Pinpoint the cell where the given text exists, returning its (x, y) midpoint coordinate. 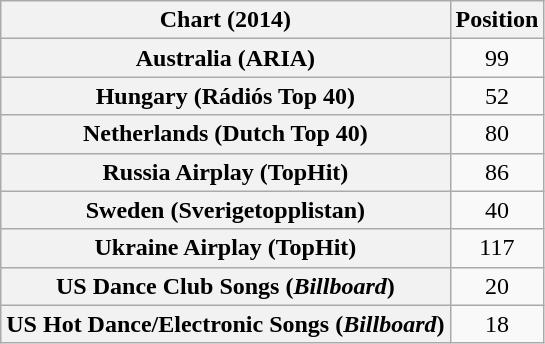
40 (497, 210)
Russia Airplay (TopHit) (226, 172)
US Hot Dance/Electronic Songs (Billboard) (226, 324)
Australia (ARIA) (226, 58)
Netherlands (Dutch Top 40) (226, 134)
80 (497, 134)
Position (497, 20)
99 (497, 58)
US Dance Club Songs (Billboard) (226, 286)
20 (497, 286)
Chart (2014) (226, 20)
Hungary (Rádiós Top 40) (226, 96)
52 (497, 96)
86 (497, 172)
Ukraine Airplay (TopHit) (226, 248)
Sweden (Sverigetopplistan) (226, 210)
117 (497, 248)
18 (497, 324)
